Pinpoint the cell where the given text exists, returning its [x, y] midpoint coordinate. 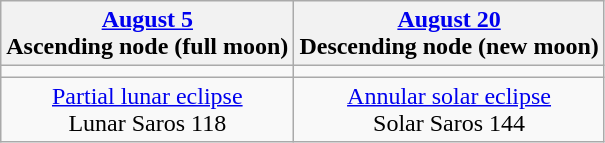
August 5Ascending node (full moon) [148, 34]
Partial lunar eclipseLunar Saros 118 [148, 110]
August 20Descending node (new moon) [449, 34]
Annular solar eclipseSolar Saros 144 [449, 110]
